Identify which cell holds the provided text, then report its (x, y) central coordinate. 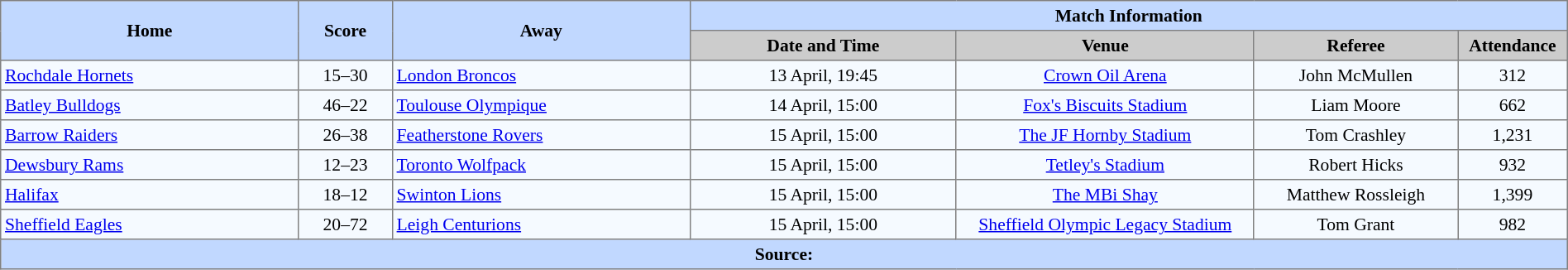
Away (541, 31)
Home (150, 31)
20–72 (346, 224)
312 (1513, 75)
The MBi Shay (1105, 195)
Match Information (1128, 16)
Venue (1105, 46)
46–22 (346, 105)
1,231 (1513, 135)
Attendance (1513, 46)
13 April, 19:45 (823, 75)
662 (1513, 105)
1,399 (1513, 195)
Date and Time (823, 46)
Score (346, 31)
Toulouse Olympique (541, 105)
Referee (1355, 46)
932 (1513, 165)
Rochdale Hornets (150, 75)
Crown Oil Arena (1105, 75)
Tom Grant (1355, 224)
Featherstone Rovers (541, 135)
Source: (784, 254)
Sheffield Olympic Legacy Stadium (1105, 224)
John McMullen (1355, 75)
Fox's Biscuits Stadium (1105, 105)
15–30 (346, 75)
The JF Hornby Stadium (1105, 135)
London Broncos (541, 75)
12–23 (346, 165)
Toronto Wolfpack (541, 165)
Swinton Lions (541, 195)
Tetley's Stadium (1105, 165)
Leigh Centurions (541, 224)
982 (1513, 224)
14 April, 15:00 (823, 105)
Barrow Raiders (150, 135)
Dewsbury Rams (150, 165)
Matthew Rossleigh (1355, 195)
Halifax (150, 195)
Tom Crashley (1355, 135)
18–12 (346, 195)
Robert Hicks (1355, 165)
26–38 (346, 135)
Liam Moore (1355, 105)
Sheffield Eagles (150, 224)
Batley Bulldogs (150, 105)
